Capture the cell that displays the provided text and extract its [x, y] central coordinate. 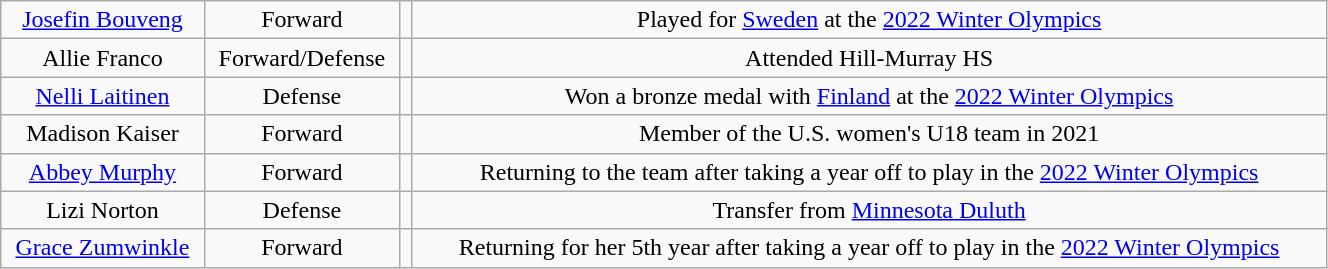
Lizi Norton [102, 210]
Won a bronze medal with Finland at the 2022 Winter Olympics [870, 96]
Transfer from Minnesota Duluth [870, 210]
Madison Kaiser [102, 134]
Nelli Laitinen [102, 96]
Josefin Bouveng [102, 20]
Abbey Murphy [102, 172]
Member of the U.S. women's U18 team in 2021 [870, 134]
Played for Sweden at the 2022 Winter Olympics [870, 20]
Returning to the team after taking a year off to play in the 2022 Winter Olympics [870, 172]
Forward/Defense [302, 58]
Attended Hill-Murray HS [870, 58]
Returning for her 5th year after taking a year off to play in the 2022 Winter Olympics [870, 248]
Grace Zumwinkle [102, 248]
Allie Franco [102, 58]
